Return the [X, Y] coordinate for the center point of the cell that contains the specified text.  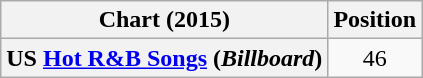
US Hot R&B Songs (Billboard) [164, 58]
Chart (2015) [164, 20]
Position [375, 20]
46 [375, 58]
